Identify which cell holds the provided text, then report its (X, Y) central coordinate. 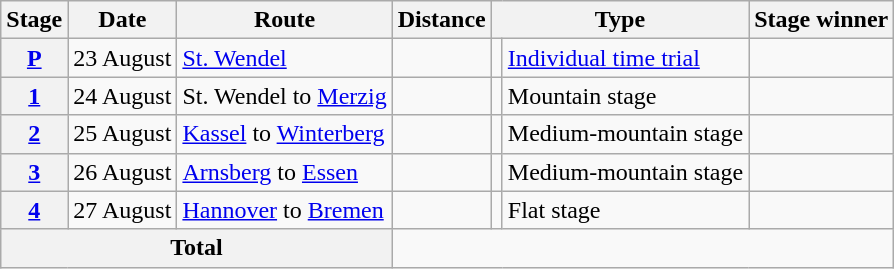
Stage winner (822, 20)
4 (34, 210)
Mountain stage (625, 96)
Hannover to Bremen (284, 210)
Distance (442, 20)
Individual time trial (625, 58)
24 August (122, 96)
Stage (34, 20)
Route (284, 20)
27 August (122, 210)
Flat stage (625, 210)
Kassel to Winterberg (284, 134)
1 (34, 96)
2 (34, 134)
3 (34, 172)
Date (122, 20)
26 August (122, 172)
St. Wendel to Merzig (284, 96)
St. Wendel (284, 58)
25 August (122, 134)
Type (620, 20)
Total (196, 248)
Arnsberg to Essen (284, 172)
P (34, 58)
23 August (122, 58)
